Capture the cell that displays the provided text and extract its [X, Y] central coordinate. 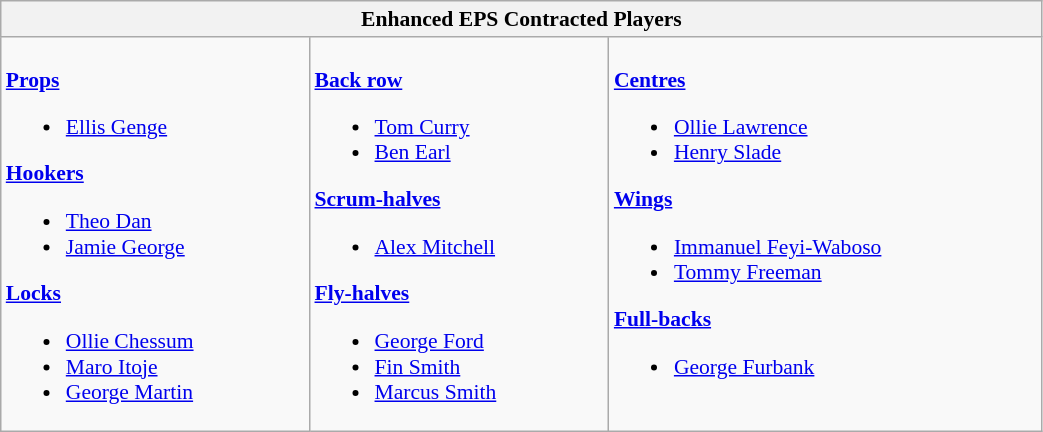
PropsEllis GengeHookersTheo DanJamie GeorgeLocksOllie ChessumMaro ItojeGeorge Martin [156, 234]
Back rowTom CurryBen EarlScrum-halvesAlex MitchellFly-halvesGeorge FordFin SmithMarcus Smith [458, 234]
CentresOllie LawrenceHenry SladeWingsImmanuel Feyi-WabosoTommy FreemanFull-backsGeorge Furbank [826, 234]
Enhanced EPS Contracted Players [522, 19]
